Search for the cell housing the specified text and yield its [X, Y] center coordinate. 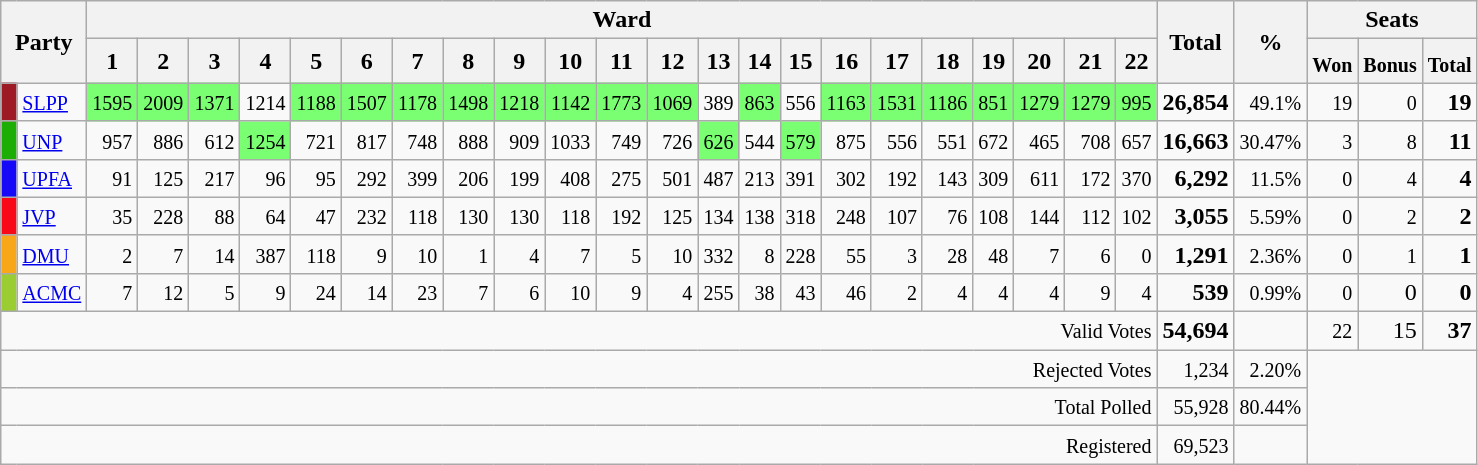
DMU [52, 254]
26,854 [1196, 102]
37 [1450, 331]
76 [947, 216]
612 [214, 140]
Seats [1392, 20]
Bonus [1390, 61]
748 [417, 140]
292 [366, 178]
49.1% [1270, 102]
487 [718, 178]
1186 [947, 102]
Ward [622, 20]
1371 [214, 102]
863 [760, 102]
18 [947, 61]
1142 [570, 102]
102 [1136, 216]
370 [1136, 178]
3,055 [1196, 216]
213 [760, 178]
35 [112, 216]
UPFA [52, 178]
318 [800, 216]
Party [44, 42]
17 [896, 61]
255 [718, 292]
172 [1090, 178]
626 [718, 140]
Registered [579, 445]
957 [112, 140]
1163 [846, 102]
95 [316, 178]
JVP [52, 216]
24 [316, 292]
875 [846, 140]
54,694 [1196, 331]
43 [800, 292]
408 [570, 178]
64 [266, 216]
55 [846, 254]
888 [468, 140]
108 [994, 216]
1,234 [1196, 369]
16,663 [1196, 140]
112 [1090, 216]
38 [760, 292]
28 [947, 254]
Valid Votes [579, 331]
501 [672, 178]
232 [366, 216]
387 [266, 254]
657 [1136, 140]
88 [214, 216]
248 [846, 216]
309 [994, 178]
539 [1196, 292]
1188 [316, 102]
2.20% [1270, 369]
721 [316, 140]
2.36% [1270, 254]
1498 [468, 102]
851 [994, 102]
46 [846, 292]
1033 [570, 140]
143 [947, 178]
69,523 [1196, 445]
5.59% [1270, 216]
48 [994, 254]
1214 [266, 102]
1178 [417, 102]
23 [417, 292]
1773 [622, 102]
Total Polled [579, 407]
0.99% [1270, 292]
2009 [164, 102]
391 [800, 178]
16 [846, 61]
1507 [366, 102]
995 [1136, 102]
465 [1040, 140]
55,928 [1196, 407]
1218 [520, 102]
749 [622, 140]
138 [760, 216]
817 [366, 140]
1,291 [1196, 254]
Won [1332, 61]
ACMC [52, 292]
80.44% [1270, 407]
579 [800, 140]
1254 [266, 140]
13 [718, 61]
11.5% [1270, 178]
199 [520, 178]
611 [1040, 178]
1595 [112, 102]
672 [994, 140]
909 [520, 140]
708 [1090, 140]
Rejected Votes [579, 369]
302 [846, 178]
% [1270, 42]
206 [468, 178]
217 [214, 178]
399 [417, 178]
544 [760, 140]
389 [718, 102]
30.47% [1270, 140]
886 [164, 140]
6,292 [1196, 178]
20 [1040, 61]
134 [718, 216]
91 [112, 178]
1069 [672, 102]
726 [672, 140]
332 [718, 254]
21 [1090, 61]
96 [266, 178]
107 [896, 216]
144 [1040, 216]
551 [947, 140]
UNP [52, 140]
1531 [896, 102]
275 [622, 178]
SLPP [52, 102]
47 [316, 216]
